Capture the cell that displays the provided text and extract its [x, y] central coordinate. 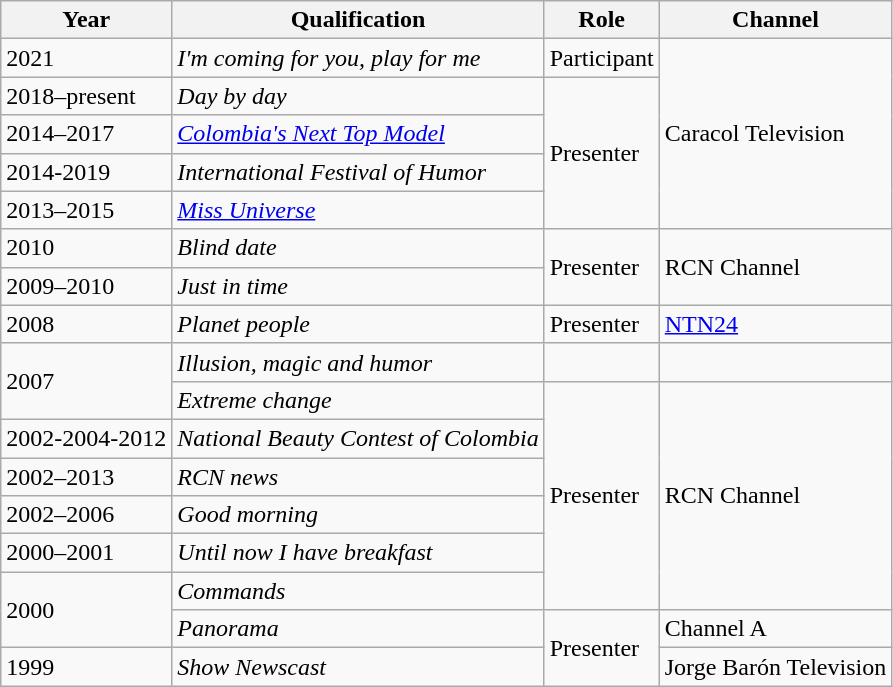
2009–2010 [86, 286]
2007 [86, 381]
2000 [86, 610]
Qualification [358, 20]
Day by day [358, 96]
National Beauty Contest of Colombia [358, 438]
2008 [86, 324]
Extreme change [358, 400]
Until now I have breakfast [358, 553]
RCN news [358, 477]
Panorama [358, 629]
2000–2001 [86, 553]
2014–2017 [86, 134]
I'm coming for you, play for me [358, 58]
Role [602, 20]
Colombia's Next Top Model [358, 134]
2018–present [86, 96]
2002–2006 [86, 515]
International Festival of Humor [358, 172]
Commands [358, 591]
1999 [86, 667]
NTN24 [775, 324]
2010 [86, 248]
Channel [775, 20]
Channel A [775, 629]
Miss Universe [358, 210]
Caracol Television [775, 134]
Just in time [358, 286]
Jorge Barón Television [775, 667]
2021 [86, 58]
Show Newscast [358, 667]
Planet people [358, 324]
2002–2013 [86, 477]
Participant [602, 58]
Good morning [358, 515]
Year [86, 20]
2014-2019 [86, 172]
Blind date [358, 248]
2013–2015 [86, 210]
2002-2004-2012 [86, 438]
Illusion, magic and humor [358, 362]
